Detect which cell encompasses the target text, then output its [X, Y] center coordinate. 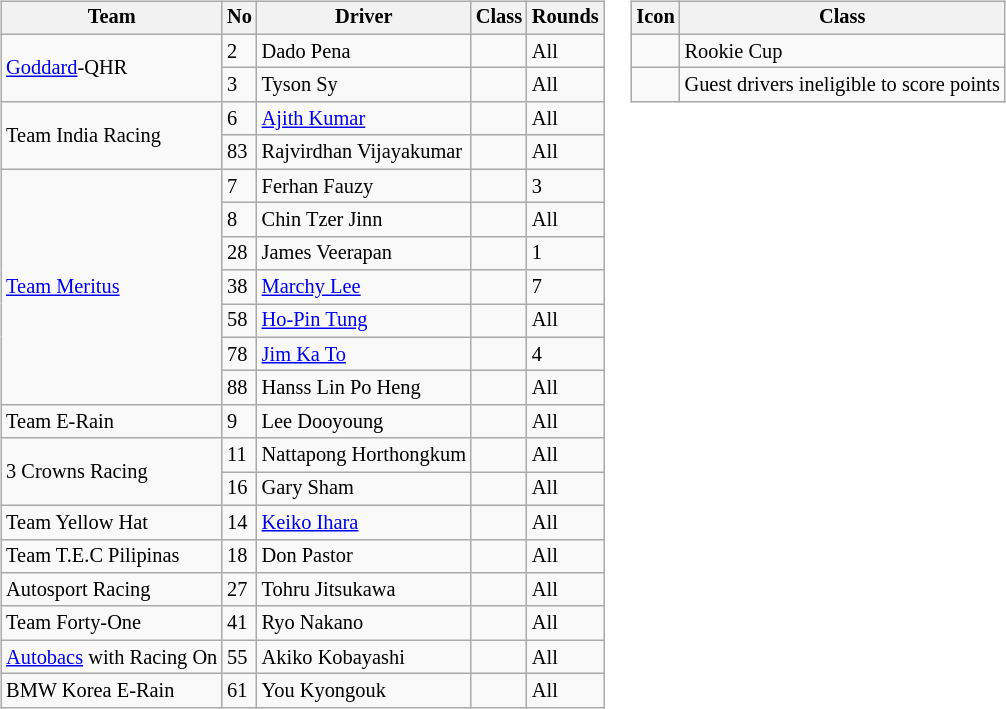
No [240, 18]
4 [566, 354]
Guest drivers ineligible to score points [842, 85]
Team Yellow Hat [112, 522]
Team Forty-One [112, 623]
Goddard-QHR [112, 68]
Ajith Kumar [364, 119]
Chin Tzer Jinn [364, 220]
Autobacs with Racing On [112, 657]
Gary Sham [364, 489]
Keiko Ihara [364, 522]
41 [240, 623]
Team E-Rain [112, 422]
Rajvirdhan Vijayakumar [364, 152]
Hanss Lin Po Heng [364, 388]
Driver [364, 18]
28 [240, 253]
Nattapong Horthongkum [364, 455]
Don Pastor [364, 556]
James Veerapan [364, 253]
9 [240, 422]
Marchy Lee [364, 287]
Team India Racing [112, 136]
You Kyongouk [364, 691]
38 [240, 287]
6 [240, 119]
Tyson Sy [364, 85]
55 [240, 657]
Team T.E.C Pilipinas [112, 556]
BMW Korea E-Rain [112, 691]
Rounds [566, 18]
Lee Dooyoung [364, 422]
78 [240, 354]
3 Crowns Racing [112, 472]
Rookie Cup [842, 51]
Dado Pena [364, 51]
Ho-Pin Tung [364, 321]
1 [566, 253]
58 [240, 321]
16 [240, 489]
Jim Ka To [364, 354]
Team [112, 18]
61 [240, 691]
11 [240, 455]
14 [240, 522]
27 [240, 590]
Tohru Jitsukawa [364, 590]
Icon [655, 18]
Autosport Racing [112, 590]
Team Meritus [112, 287]
83 [240, 152]
Ferhan Fauzy [364, 186]
18 [240, 556]
2 [240, 51]
Akiko Kobayashi [364, 657]
8 [240, 220]
88 [240, 388]
Ryo Nakano [364, 623]
